Provide the (x, y) coordinate of the cell's center where the given text is located.  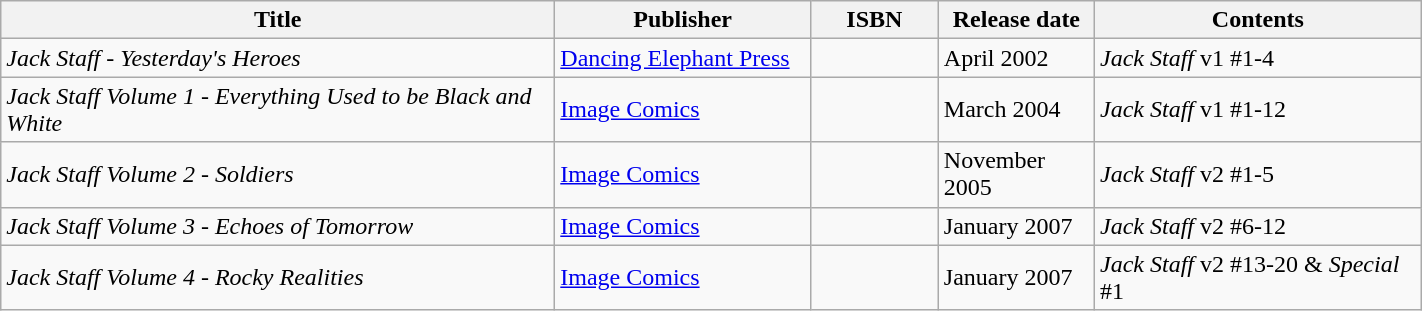
Jack Staff v1 #1-4 (1258, 58)
Title (278, 20)
Jack Staff - Yesterday's Heroes (278, 58)
Jack Staff Volume 2 - Soldiers (278, 174)
Jack Staff v2 #1-5 (1258, 174)
Publisher (683, 20)
Jack Staff Volume 1 - Everything Used to be Black and White (278, 110)
November 2005 (1016, 174)
Jack Staff v1 #1-12 (1258, 110)
March 2004 (1016, 110)
Jack Staff v2 #6-12 (1258, 226)
April 2002 (1016, 58)
Contents (1258, 20)
Jack Staff Volume 3 - Echoes of Tomorrow (278, 226)
Dancing Elephant Press (683, 58)
Jack Staff v2 #13-20 & Special #1 (1258, 278)
Release date (1016, 20)
Jack Staff Volume 4 - Rocky Realities (278, 278)
ISBN (874, 20)
